Identify which cell holds the provided text, then report its [x, y] central coordinate. 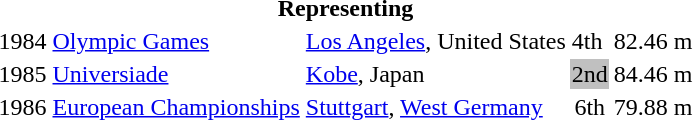
Universiade [176, 74]
Kobe, Japan [436, 74]
2nd [590, 74]
Olympic Games [176, 41]
4th [590, 41]
Los Angeles, United States [436, 41]
